Identify which cell holds the provided text, then report its [X, Y] central coordinate. 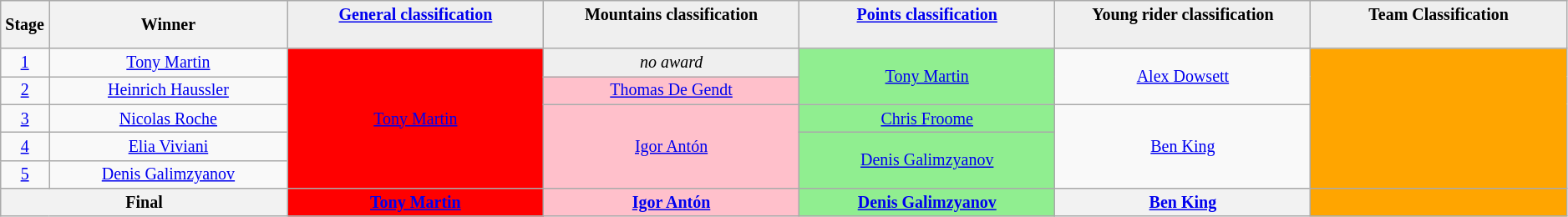
Heinrich Haussler [169, 90]
4 [25, 147]
Young rider classification [1183, 25]
Stage [25, 25]
5 [25, 174]
1 [25, 63]
2 [25, 90]
no award [671, 63]
Chris Froome [927, 119]
Team Classification [1439, 25]
Nicolas Roche [169, 119]
Mountains classification [671, 25]
Final [145, 202]
General classification [415, 25]
Winner [169, 25]
3 [25, 119]
Alex Dowsett [1183, 77]
Points classification [927, 25]
Elia Viviani [169, 147]
Thomas De Gendt [671, 90]
